Output the (x, y) coordinate of the center of the cell containing the given text.  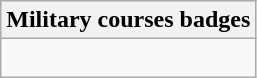
Military courses badges (128, 20)
